Extract the [x, y] coordinate from the center of the cell holding the provided text.  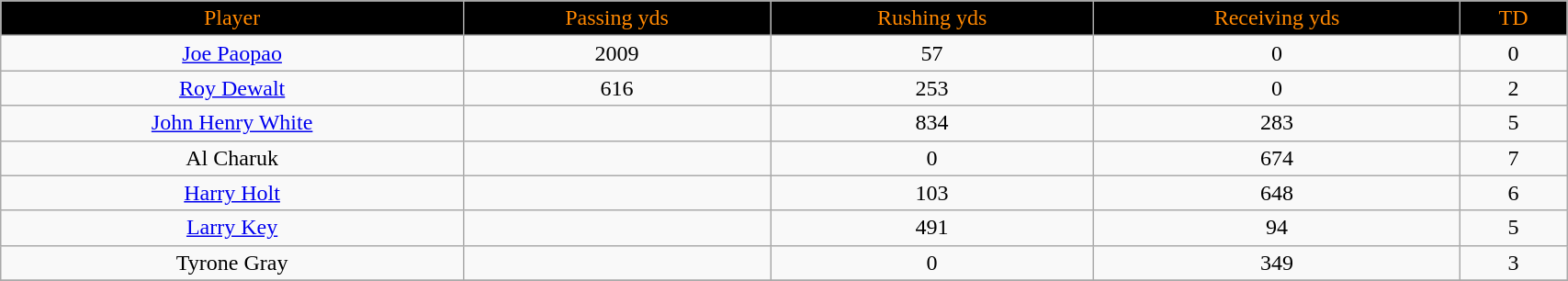
616 [616, 88]
283 [1277, 123]
491 [932, 228]
Tyrone Gray [232, 263]
6 [1513, 193]
253 [932, 88]
TD [1513, 18]
57 [932, 53]
7 [1513, 158]
Player [232, 18]
834 [932, 123]
Harry Holt [232, 193]
94 [1277, 228]
2009 [616, 53]
Passing yds [616, 18]
349 [1277, 263]
2 [1513, 88]
103 [932, 193]
John Henry White [232, 123]
3 [1513, 263]
Larry Key [232, 228]
674 [1277, 158]
648 [1277, 193]
Receiving yds [1277, 18]
Rushing yds [932, 18]
Joe Paopao [232, 53]
Roy Dewalt [232, 88]
Al Charuk [232, 158]
